Pinpoint the cell where the given text exists, returning its (X, Y) midpoint coordinate. 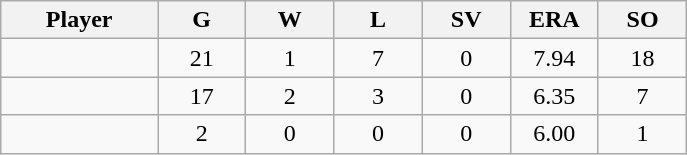
SO (642, 20)
SV (466, 20)
6.00 (554, 134)
G (202, 20)
L (378, 20)
7.94 (554, 58)
Player (80, 20)
18 (642, 58)
17 (202, 96)
ERA (554, 20)
21 (202, 58)
W (290, 20)
6.35 (554, 96)
3 (378, 96)
